Capture the cell that displays the provided text and extract its [X, Y] central coordinate. 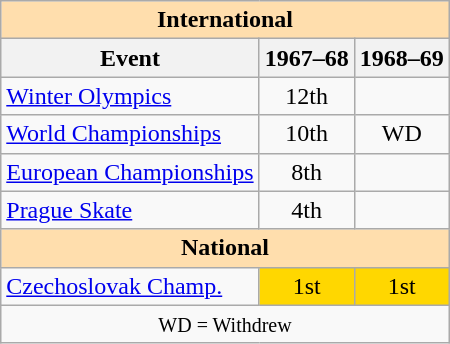
WD [402, 134]
National [225, 248]
1967–68 [306, 58]
European Championships [130, 172]
10th [306, 134]
12th [306, 96]
4th [306, 210]
Winter Olympics [130, 96]
World Championships [130, 134]
Event [130, 58]
WD = Withdrew [225, 324]
Prague Skate [130, 210]
International [225, 20]
Czechoslovak Champ. [130, 286]
8th [306, 172]
1968–69 [402, 58]
